Capture the cell that displays the provided text and extract its (x, y) central coordinate. 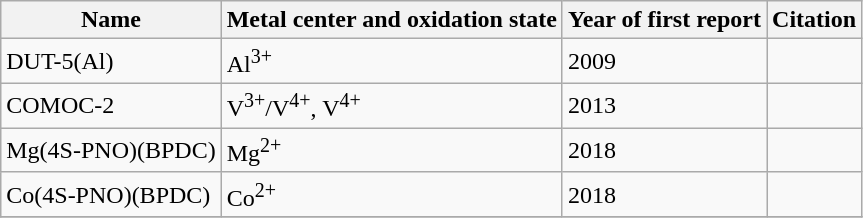
Mg(4S-PNO)(BPDC) (111, 150)
Co2+ (392, 194)
Metal center and oxidation state (392, 20)
Mg2+ (392, 150)
Al3+ (392, 62)
COMOC-2 (111, 106)
Citation (814, 20)
2013 (664, 106)
Name (111, 20)
DUT-5(Al) (111, 62)
Year of first report (664, 20)
Co(4S-PNO)(BPDC) (111, 194)
V3+/V4+, V4+ (392, 106)
2009 (664, 62)
